From the cell containing the given text, extract its center point as (x, y) coordinate. 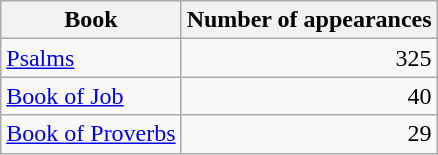
Psalms (91, 58)
Book of Job (91, 96)
325 (309, 58)
Number of appearances (309, 20)
40 (309, 96)
29 (309, 134)
Book of Proverbs (91, 134)
Book (91, 20)
